Return [x, y] of the center of cell containing provided text 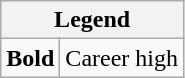
Legend [92, 20]
Bold [30, 58]
Career high [122, 58]
